For the text-containing cell, return its midpoint in (x, y) coordinate format. 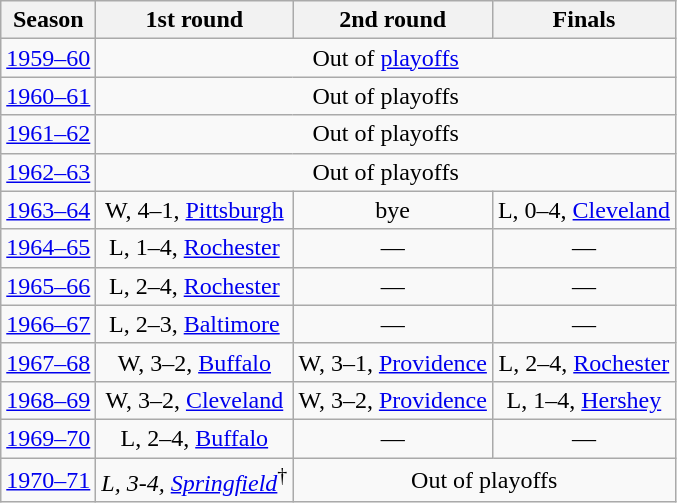
W, 4–1, Pittsburgh (194, 210)
1960–61 (48, 96)
L, 0–4, Cleveland (584, 210)
1963–64 (48, 210)
1969–70 (48, 438)
1970–71 (48, 480)
Finals (584, 20)
1962–63 (48, 172)
1st round (194, 20)
W, 3–1, Providence (393, 362)
1964–65 (48, 248)
L, 2–3, Baltimore (194, 324)
W, 3–2, Buffalo (194, 362)
W, 3–2, Providence (393, 400)
L, 1–4, Rochester (194, 248)
1965–66 (48, 286)
1959–60 (48, 58)
1968–69 (48, 400)
1966–67 (48, 324)
L, 3-4, Springfield† (194, 480)
L, 1–4, Hershey (584, 400)
1961–62 (48, 134)
1967–68 (48, 362)
2nd round (393, 20)
W, 3–2, Cleveland (194, 400)
Season (48, 20)
bye (393, 210)
L, 2–4, Buffalo (194, 438)
